Pinpoint the cell where the given text exists, returning its (X, Y) midpoint coordinate. 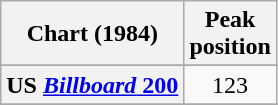
US Billboard 200 (92, 85)
Peakposition (230, 34)
123 (230, 85)
Chart (1984) (92, 34)
